Determine the [x, y] coordinate at the center of the cell enclosing the given text.  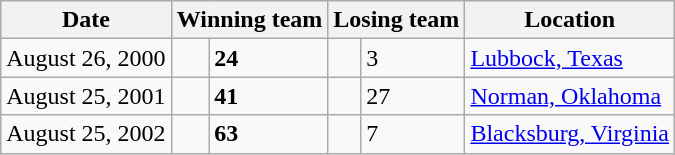
August 25, 2002 [86, 134]
August 25, 2001 [86, 96]
41 [268, 96]
Lubbock, Texas [570, 58]
27 [413, 96]
7 [413, 134]
Winning team [250, 20]
24 [268, 58]
63 [268, 134]
Losing team [396, 20]
Blacksburg, Virginia [570, 134]
Date [86, 20]
Norman, Oklahoma [570, 96]
August 26, 2000 [86, 58]
3 [413, 58]
Location [570, 20]
